Identify which cell holds the provided text, then report its (x, y) central coordinate. 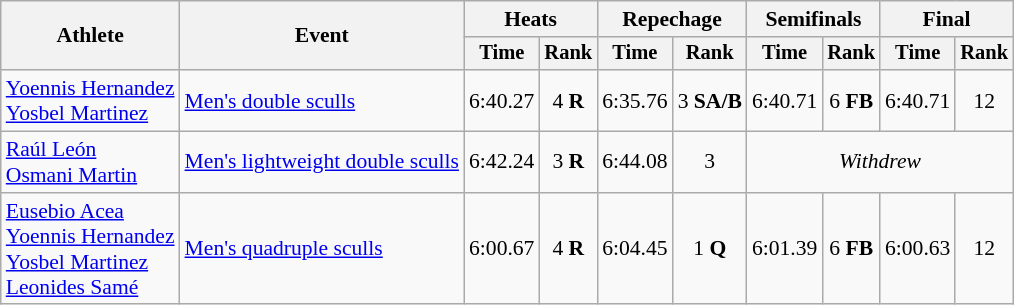
6:01.39 (784, 249)
Men's double sculls (322, 100)
3 SA/B (710, 100)
Athlete (90, 36)
Withdrew (880, 162)
Event (322, 36)
1 Q (710, 249)
Semifinals (814, 19)
6:44.08 (634, 162)
6:42.24 (502, 162)
Repechage (672, 19)
Men's quadruple sculls (322, 249)
Yoennis Hernandez Yosbel Martinez (90, 100)
6:40.27 (502, 100)
6:00.67 (502, 249)
Final (946, 19)
3 R (568, 162)
Men's lightweight double sculls (322, 162)
3 (710, 162)
6:04.45 (634, 249)
Raúl León Osmani Martin (90, 162)
Heats (530, 19)
6:35.76 (634, 100)
6:00.63 (918, 249)
Eusebio Acea Yoennis Hernandez Yosbel Martinez Leonides Samé (90, 249)
